Pinpoint the cell where the given text exists, returning its (x, y) midpoint coordinate. 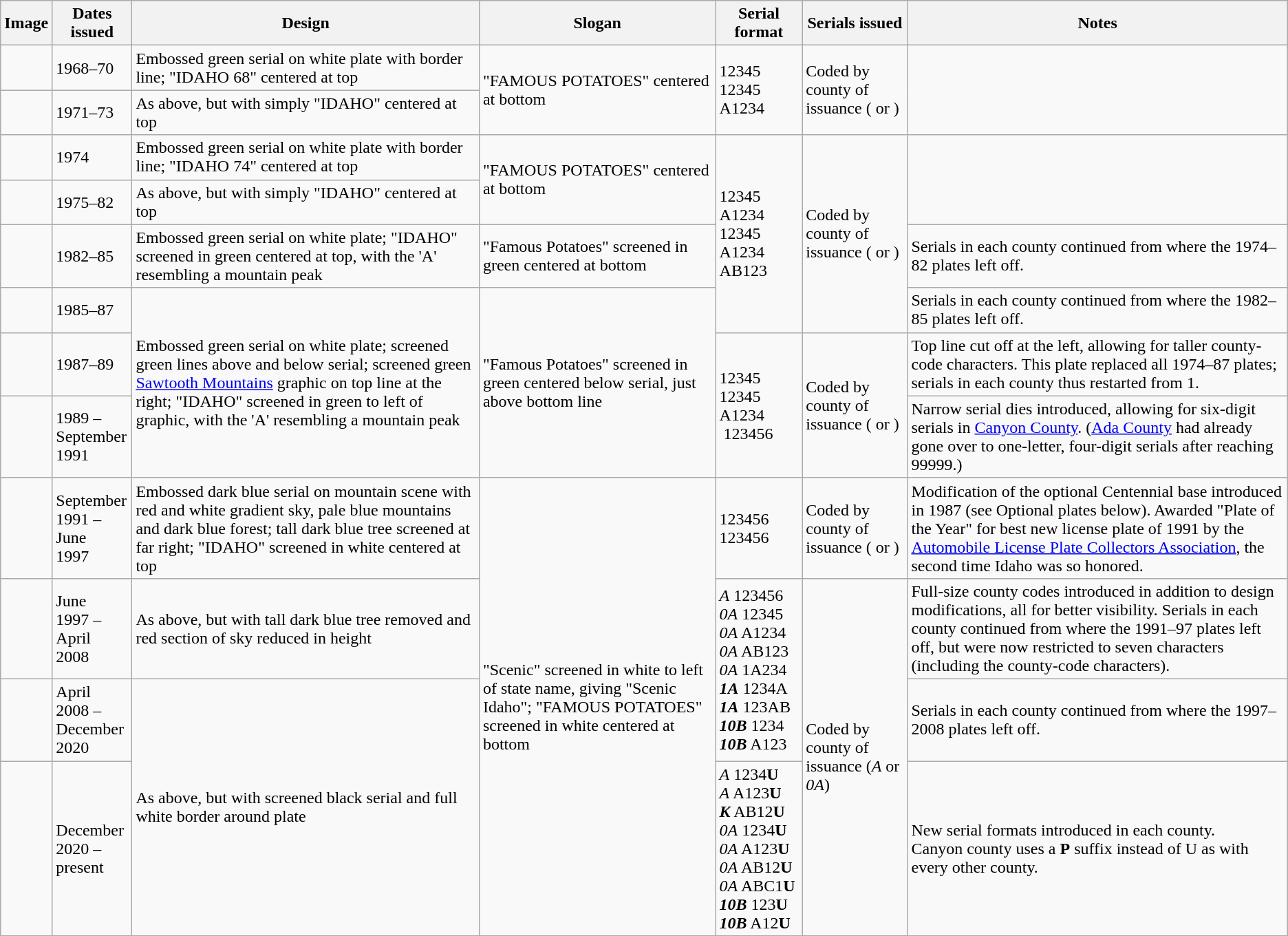
A 1234UA A123UK AB12U0A 1234U0A A123U0A AB12U0A ABC1U10B 123U10B A12U (759, 849)
Serials in each county continued from where the 1997–2008 plates left off. (1097, 720)
April 2008 – December 2020 (92, 720)
September 1991 – June1997 (92, 528)
Serials in each county continued from where the 1982–85 plates left off. (1097, 310)
1985–87 (92, 310)
Embossed green serial on white plate with border line; "IDAHO 74" centered at top (305, 157)
Design (305, 23)
As above, but with screened black serial and full white border around plate (305, 807)
December 2020 – present (92, 849)
Embossed green serial on white plate; "IDAHO" screened in green centered at top, with the 'A' resembling a mountain peak (305, 256)
Image (26, 23)
As above, but with tall dark blue tree removed and red section of sky reduced in height (305, 628)
"Famous Potatoes" screened in green centered below serial, just above bottom line (597, 383)
1987–89 (92, 364)
Dates issued (92, 23)
123456 123456 (759, 528)
12345 A1234 12345 A1234 AB123 (759, 234)
Serials in each county continued from where the 1974–82 plates left off. (1097, 256)
1982–85 (92, 256)
A 1234560A 123450A A12340A AB1230A 1A2341A 1234A1A 123AB10B 123410B A123 (759, 669)
Serial format (759, 23)
New serial formats introduced in each county.Canyon county uses a P suffix instead of U as with every other county. (1097, 849)
1971–73 (92, 113)
Coded by county of issuance (A or 0A) (855, 757)
1968–70 (92, 67)
Notes (1097, 23)
"Scenic" screened in white to left of state name, giving "Scenic Idaho"; "FAMOUS POTATOES" screened in white centered at bottom (597, 706)
12345 12345 A1234 123456 (759, 405)
June 1997 – April2008 (92, 628)
1974 (92, 157)
1975–82 (92, 202)
12345 12345 A1234 (759, 90)
Slogan (597, 23)
Embossed green serial on white plate with border line; "IDAHO 68" centered at top (305, 67)
"Famous Potatoes" screened in green centered at bottom (597, 256)
1989 – September 1991 (92, 436)
Serials issued (855, 23)
